Search for the cell housing the specified text and yield its [X, Y] center coordinate. 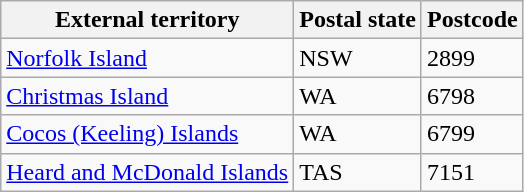
Postal state [358, 20]
NSW [358, 58]
TAS [358, 172]
6798 [472, 96]
7151 [472, 172]
Cocos (Keeling) Islands [148, 134]
Norfolk Island [148, 58]
External territory [148, 20]
Heard and McDonald Islands [148, 172]
Postcode [472, 20]
Christmas Island [148, 96]
6799 [472, 134]
2899 [472, 58]
